Extract the (x, y) coordinate from the center of the cell holding the provided text.  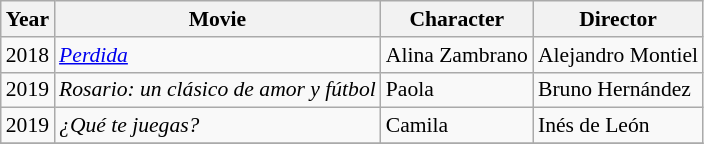
Perdida (218, 55)
Year (28, 19)
Character (457, 19)
Camila (457, 126)
¿Qué te juegas? (218, 126)
2018 (28, 55)
Movie (218, 19)
Alina Zambrano (457, 55)
Rosario: un clásico de amor y fútbol (218, 90)
Bruno Hernández (618, 90)
Alejandro Montiel (618, 55)
Director (618, 19)
Paola (457, 90)
Inés de León (618, 126)
